Identify which cell holds the provided text, then report its (x, y) central coordinate. 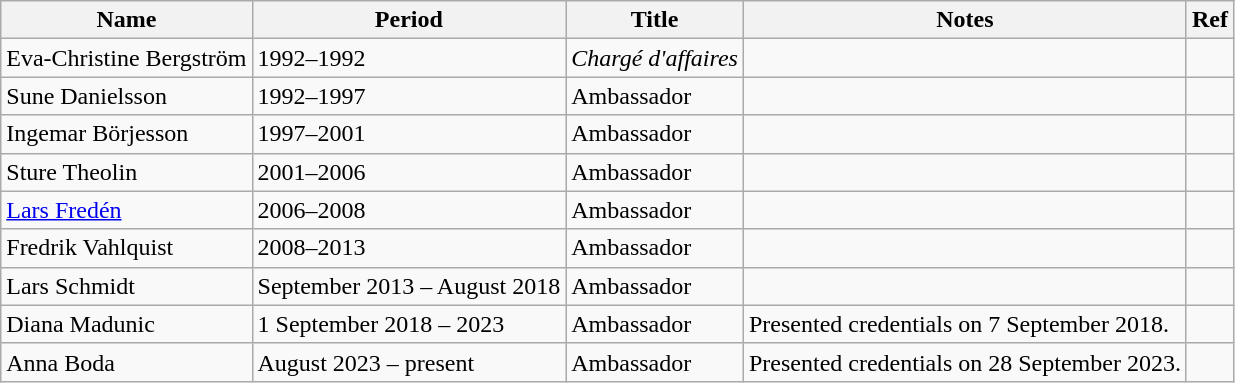
1997–2001 (409, 134)
Ref (1210, 20)
September 2013 – August 2018 (409, 286)
Sune Danielsson (126, 96)
Lars Fredén (126, 210)
Eva-Christine Bergström (126, 58)
Ingemar Börjesson (126, 134)
Diana Madunic (126, 324)
Chargé d'affaires (655, 58)
Presented credentials on 7 September 2018. (964, 324)
2001–2006 (409, 172)
Sture Theolin (126, 172)
Title (655, 20)
2008–2013 (409, 248)
Lars Schmidt (126, 286)
1992–1997 (409, 96)
1 September 2018 – 2023 (409, 324)
Presented credentials on 28 September 2023. (964, 362)
August 2023 – present (409, 362)
Notes (964, 20)
Period (409, 20)
Anna Boda (126, 362)
Fredrik Vahlquist (126, 248)
2006–2008 (409, 210)
1992–1992 (409, 58)
Name (126, 20)
